Identify which cell holds the provided text, then report its [x, y] central coordinate. 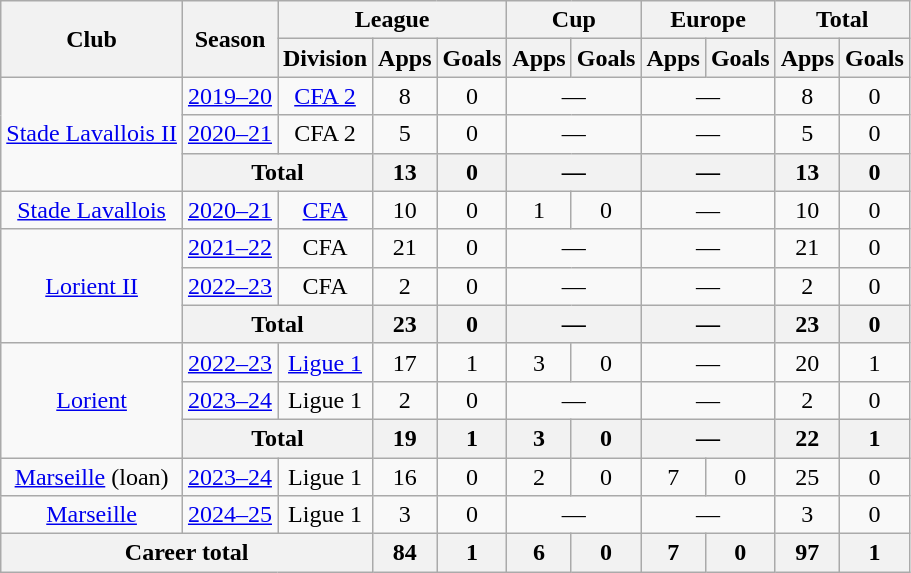
25 [807, 477]
Marseille [92, 515]
Club [92, 39]
2024–25 [230, 515]
Marseille (loan) [92, 477]
2021–22 [230, 248]
Division [326, 58]
Lorient [92, 400]
20 [807, 362]
Stade Lavallois II [92, 134]
84 [405, 553]
19 [405, 438]
97 [807, 553]
Cup [574, 20]
16 [405, 477]
17 [405, 362]
2019–20 [230, 96]
League [392, 20]
Lorient II [92, 286]
Europe [708, 20]
22 [807, 438]
Career total [187, 553]
Stade Lavallois [92, 210]
6 [539, 553]
Season [230, 39]
